Capture the cell that displays the provided text and extract its (x, y) central coordinate. 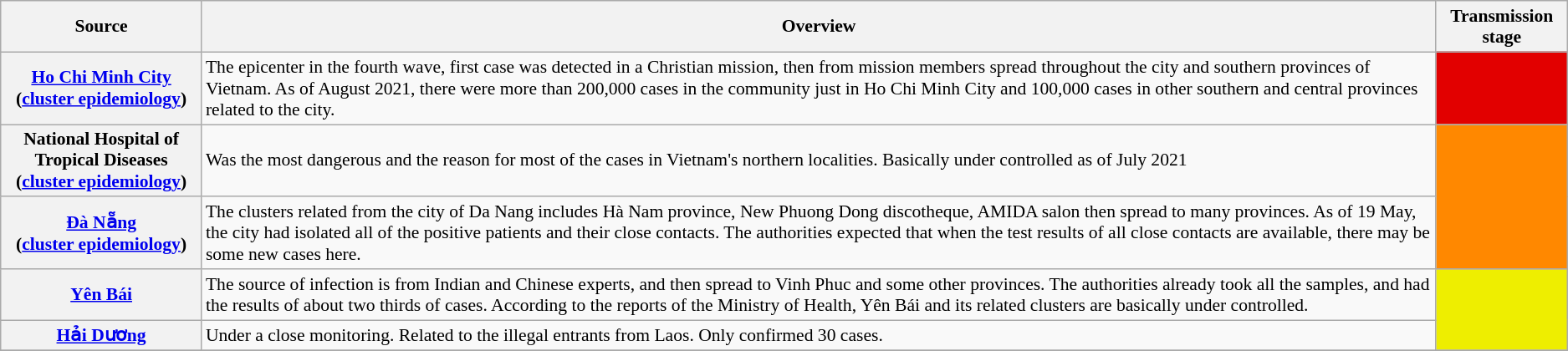
Was the most dangerous and the reason for most of the cases in Vietnam's northern localities. Basically under controlled as of July 2021 (819, 160)
Ho Chi Minh City(cluster epidemiology) (101, 89)
Transmission stage (1502, 27)
Overview (819, 27)
Yên Bái (101, 294)
Đà Nẵng(cluster epidemiology) (101, 232)
Under a close monitoring. Related to the illegal entrants from Laos. Only confirmed 30 cases. (819, 335)
National Hospital of Tropical Diseases(cluster epidemiology) (101, 160)
Hải Dương (101, 335)
Source (101, 27)
